Return the [x, y] coordinate for the center point of the cell that contains the specified text.  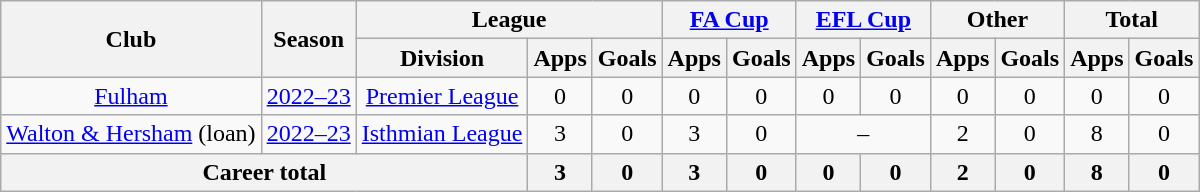
EFL Cup [863, 20]
Division [442, 58]
Isthmian League [442, 134]
– [863, 134]
Fulham [131, 96]
Premier League [442, 96]
FA Cup [729, 20]
Total [1132, 20]
League [509, 20]
Walton & Hersham (loan) [131, 134]
Other [997, 20]
Club [131, 39]
Career total [264, 172]
Season [308, 39]
